Provide the [X, Y] coordinate of the cell's center where the given text is located.  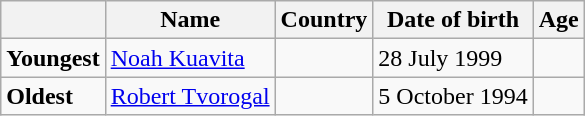
28 July 1999 [453, 58]
Date of birth [453, 20]
Country [324, 20]
Robert Tvorogal [190, 96]
Name [190, 20]
Youngest [53, 58]
5 October 1994 [453, 96]
Noah Kuavita [190, 58]
Age [558, 20]
Oldest [53, 96]
